Extract the (x, y) coordinate from the center of the cell holding the provided text.  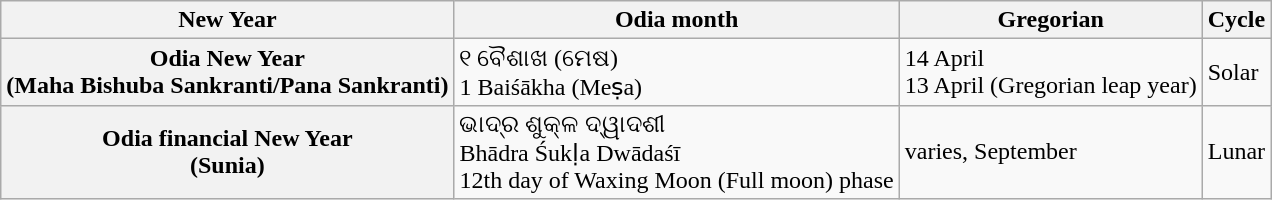
Odia month (676, 20)
varies, September (1050, 152)
Gregorian (1050, 20)
୧ ବୈଶାଖ (ମେଷ)1 Baiśākha (Meṣa) (676, 72)
Cycle (1236, 20)
New Year (228, 20)
Odia financial New Year(Sunia) (228, 152)
14 April13 April (Gregorian leap year) (1050, 72)
Lunar (1236, 152)
Odia New Year(Maha Bishuba Sankranti/Pana Sankranti) (228, 72)
Solar (1236, 72)
ଭାଦ୍ର ଶୁକ୍ଳ ଦ୍ୱାଦଶୀBhādra Śukḷa Dwādaśī12th day of Waxing Moon (Full moon) phase (676, 152)
